Pinpoint the cell where the given text exists, returning its [X, Y] midpoint coordinate. 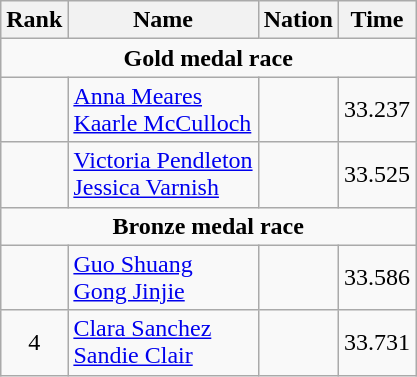
Anna Meares Kaarle McCulloch [163, 110]
Time [378, 20]
33.525 [378, 174]
33.731 [378, 342]
Gold medal race [208, 58]
33.237 [378, 110]
Bronze medal race [208, 226]
Victoria Pendleton Jessica Varnish [163, 174]
33.586 [378, 278]
4 [34, 342]
Nation [298, 20]
Name [163, 20]
Clara Sanchez Sandie Clair [163, 342]
Guo Shuang Gong Jinjie [163, 278]
Rank [34, 20]
